Return [x, y] of the center of cell containing provided text 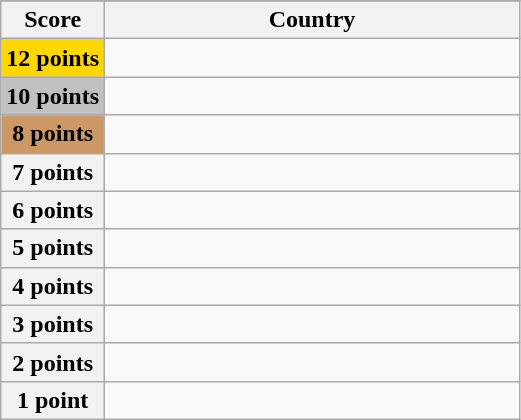
Score [53, 20]
4 points [53, 286]
2 points [53, 362]
8 points [53, 134]
Country [312, 20]
10 points [53, 96]
1 point [53, 400]
5 points [53, 248]
7 points [53, 172]
12 points [53, 58]
3 points [53, 324]
6 points [53, 210]
